From the cell containing the given text, extract its center point as [X, Y] coordinate. 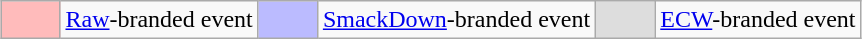
Raw-branded event [159, 20]
ECW-branded event [758, 20]
SmackDown-branded event [456, 20]
